Identify which cell holds the provided text, then report its [X, Y] central coordinate. 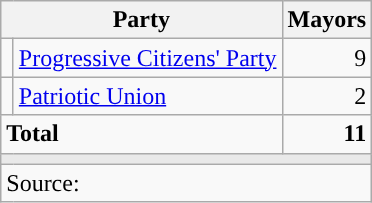
Mayors [327, 20]
Party [142, 20]
2 [327, 96]
9 [327, 58]
Patriotic Union [148, 96]
Source: [186, 183]
Total [142, 134]
Progressive Citizens' Party [148, 58]
11 [327, 134]
